Return the (x, y) coordinate for the center point of the cell that contains the specified text.  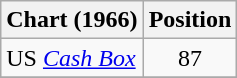
87 (190, 58)
US Cash Box (72, 58)
Position (190, 20)
Chart (1966) (72, 20)
